Search for the cell housing the specified text and yield its [x, y] center coordinate. 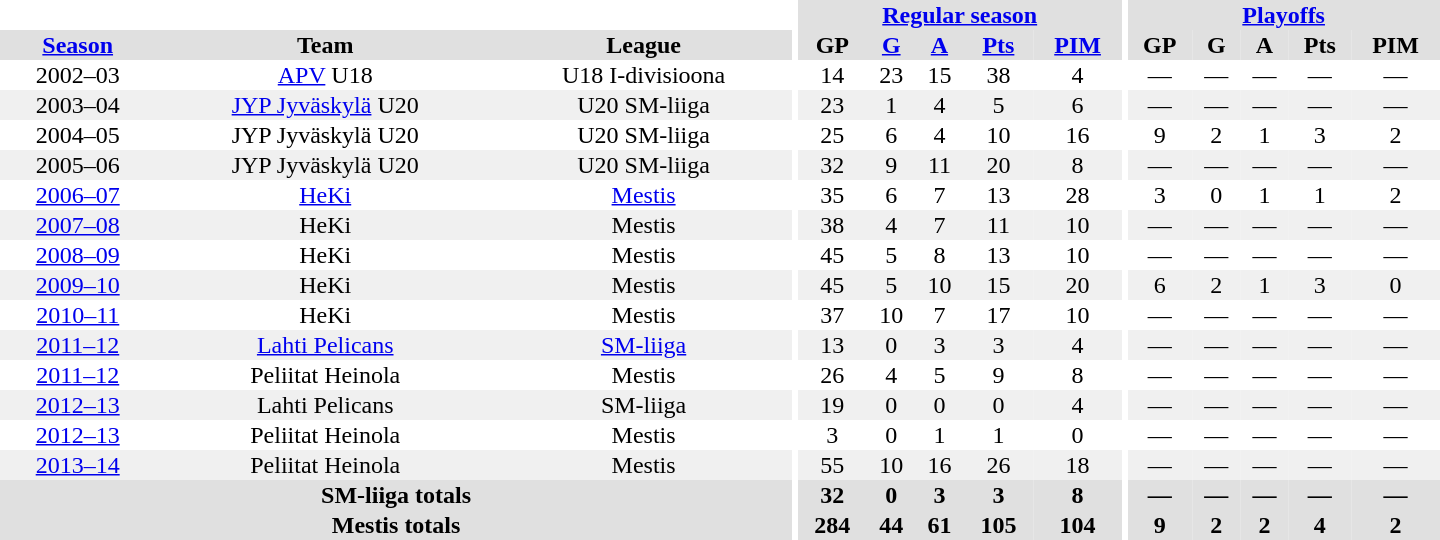
44 [891, 525]
Season [78, 45]
105 [999, 525]
104 [1078, 525]
2007–08 [78, 225]
Playoffs [1284, 15]
Regular season [959, 15]
2006–07 [78, 195]
2004–05 [78, 135]
SM-liiga totals [396, 495]
APV U18 [325, 75]
28 [1078, 195]
35 [832, 195]
2008–09 [78, 255]
Team [325, 45]
2009–10 [78, 285]
61 [939, 525]
U18 I-divisioona [644, 75]
2002–03 [78, 75]
17 [999, 315]
League [644, 45]
37 [832, 315]
55 [832, 465]
14 [832, 75]
2005–06 [78, 165]
284 [832, 525]
2003–04 [78, 105]
25 [832, 135]
2013–14 [78, 465]
Mestis totals [396, 525]
19 [832, 405]
2010–11 [78, 315]
18 [1078, 465]
